Capture the cell that displays the provided text and extract its (x, y) central coordinate. 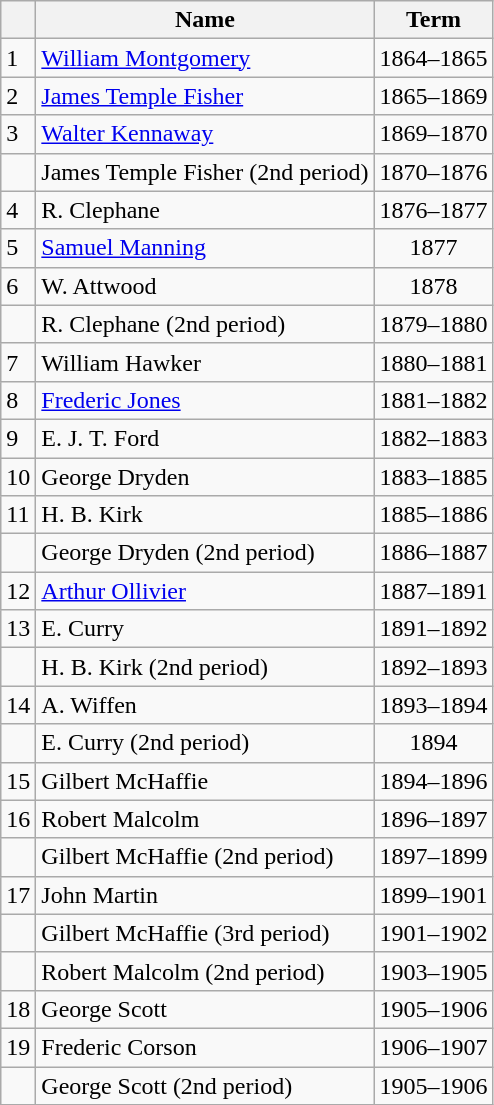
18 (18, 1009)
A. Wiffen (205, 705)
R. Clephane (205, 210)
1876–1877 (434, 210)
1882–1883 (434, 438)
14 (18, 705)
George Scott (2nd period) (205, 1085)
1878 (434, 286)
5 (18, 248)
11 (18, 515)
John Martin (205, 895)
7 (18, 362)
1887–1891 (434, 591)
E. J. T. Ford (205, 438)
1883–1885 (434, 477)
1869–1870 (434, 134)
1880–1881 (434, 362)
Gilbert McHaffie (3rd period) (205, 933)
1894 (434, 743)
19 (18, 1047)
1886–1887 (434, 553)
E. Curry (205, 629)
Robert Malcolm (205, 819)
3 (18, 134)
1879–1880 (434, 324)
1870–1876 (434, 172)
Walter Kennaway (205, 134)
Robert Malcolm (2nd period) (205, 971)
9 (18, 438)
1891–1892 (434, 629)
James Temple Fisher (205, 96)
1 (18, 58)
Gilbert McHaffie (205, 781)
10 (18, 477)
George Dryden (2nd period) (205, 553)
Samuel Manning (205, 248)
1877 (434, 248)
1901–1902 (434, 933)
George Scott (205, 1009)
1893–1894 (434, 705)
Frederic Jones (205, 400)
1906–1907 (434, 1047)
Gilbert McHaffie (2nd period) (205, 857)
12 (18, 591)
6 (18, 286)
Arthur Ollivier (205, 591)
1894–1896 (434, 781)
17 (18, 895)
1903–1905 (434, 971)
E. Curry (2nd period) (205, 743)
1865–1869 (434, 96)
William Hawker (205, 362)
1885–1886 (434, 515)
William Montgomery (205, 58)
H. B. Kirk (2nd period) (205, 667)
1881–1882 (434, 400)
2 (18, 96)
H. B. Kirk (205, 515)
George Dryden (205, 477)
1897–1899 (434, 857)
15 (18, 781)
R. Clephane (2nd period) (205, 324)
W. Attwood (205, 286)
8 (18, 400)
16 (18, 819)
1899–1901 (434, 895)
Name (205, 20)
Term (434, 20)
4 (18, 210)
James Temple Fisher (2nd period) (205, 172)
13 (18, 629)
1896–1897 (434, 819)
1864–1865 (434, 58)
Frederic Corson (205, 1047)
1892–1893 (434, 667)
